Output the [X, Y] coordinate of the center of the cell containing the given text.  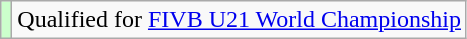
Qualified for FIVB U21 World Championship [240, 20]
